Scan for the cell matching the given text and deliver its [x, y] coordinate at center. 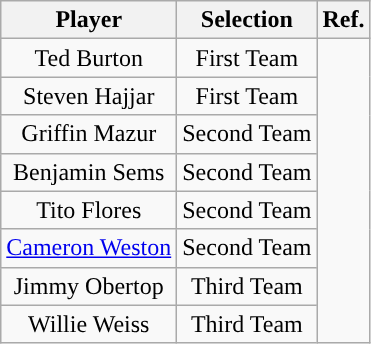
Steven Hajjar [89, 96]
Selection [247, 20]
Benjamin Sems [89, 172]
Player [89, 20]
Ref. [344, 20]
Cameron Weston [89, 248]
Griffin Mazur [89, 134]
Willie Weiss [89, 324]
Jimmy Obertop [89, 286]
Tito Flores [89, 210]
Ted Burton [89, 58]
